Capture the cell that displays the provided text and extract its [X, Y] central coordinate. 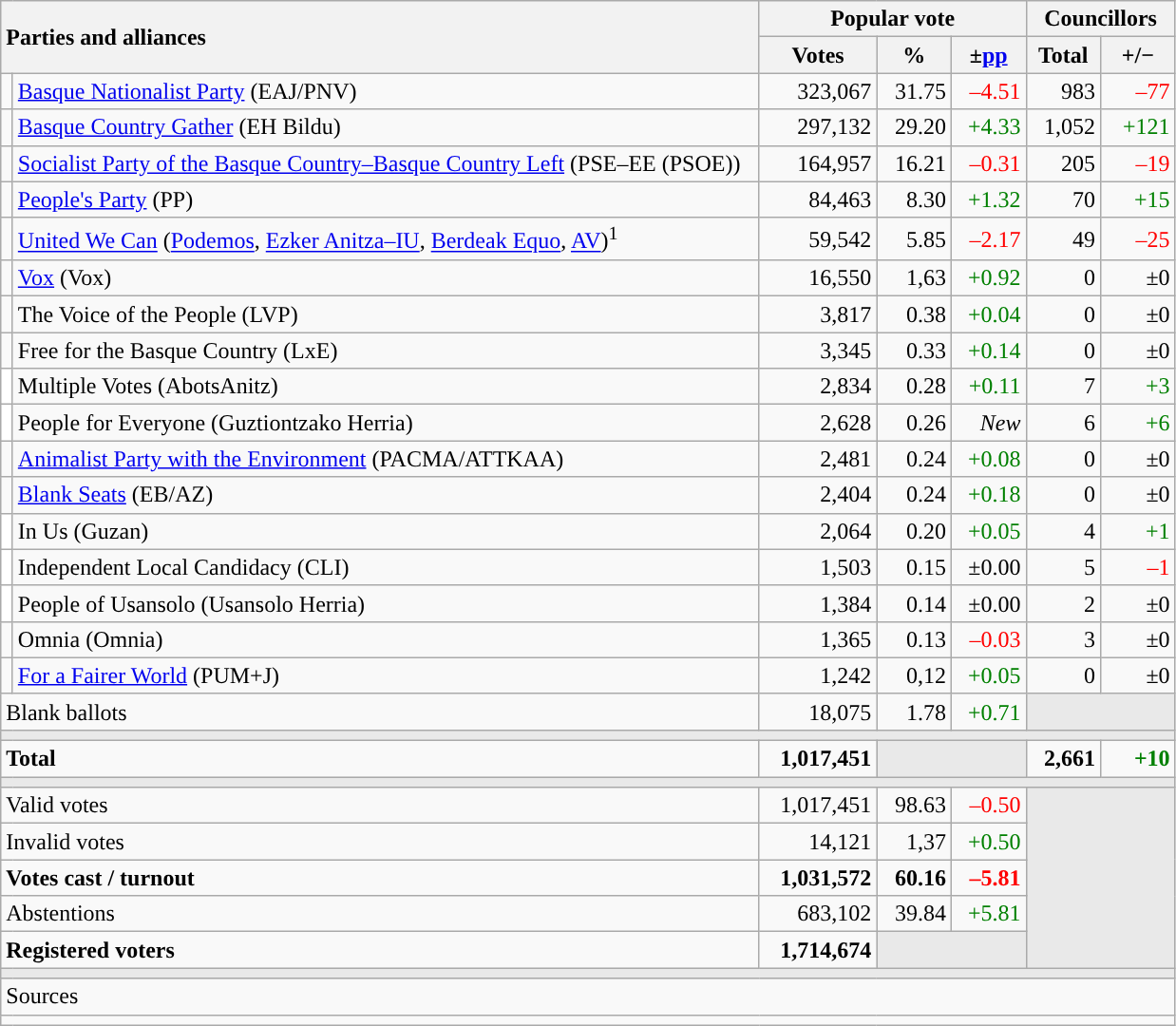
–77 [1138, 91]
31.75 [914, 91]
39.84 [914, 914]
–25 [1138, 239]
Basque Country Gather (EH Bildu) [386, 127]
59,542 [818, 239]
18,075 [818, 712]
People of Usansolo (Usansolo Herria) [386, 603]
–0.03 [988, 639]
1,052 [1064, 127]
Socialist Party of the Basque Country–Basque Country Left (PSE–EE (PSOE)) [386, 163]
0.28 [914, 387]
+3 [1138, 387]
323,067 [818, 91]
People for Everyone (Guztiontzako Herria) [386, 423]
1,63 [914, 278]
2,404 [818, 495]
0.38 [914, 314]
3 [1064, 639]
2 [1064, 603]
297,132 [818, 127]
16,550 [818, 278]
Free for the Basque Country (LxE) [386, 351]
2,481 [818, 459]
The Voice of the People (LVP) [386, 314]
Popular vote [893, 19]
7 [1064, 387]
+15 [1138, 199]
1.78 [914, 712]
+4.33 [988, 127]
United We Can (Podemos, Ezker Anitza–IU, Berdeak Equo, AV)1 [386, 239]
For a Fairer World (PUM+J) [386, 675]
Animalist Party with the Environment (PACMA/ATTKAA) [386, 459]
+6 [1138, 423]
0.20 [914, 531]
People's Party (PP) [386, 199]
+0.04 [988, 314]
5 [1064, 567]
–1 [1138, 567]
164,957 [818, 163]
2,834 [818, 387]
5.85 [914, 239]
Abstentions [380, 914]
2,661 [1064, 759]
Vox (Vox) [386, 278]
–2.17 [988, 239]
+1.32 [988, 199]
84,463 [818, 199]
70 [1064, 199]
Blank Seats (EB/AZ) [386, 495]
Valid votes [380, 806]
New [988, 423]
Basque Nationalist Party (EAJ/PNV) [386, 91]
+0.71 [988, 712]
Councillors [1100, 19]
983 [1064, 91]
29.20 [914, 127]
Invalid votes [380, 842]
2,064 [818, 531]
Sources [588, 997]
0,12 [914, 675]
98.63 [914, 806]
–4.51 [988, 91]
49 [1064, 239]
1,714,674 [818, 950]
+5.81 [988, 914]
–0.31 [988, 163]
0.26 [914, 423]
+0.50 [988, 842]
60.16 [914, 878]
205 [1064, 163]
±pp [988, 55]
+121 [1138, 127]
Omnia (Omnia) [386, 639]
Independent Local Candidacy (CLI) [386, 567]
0.15 [914, 567]
+0.14 [988, 351]
Blank ballots [380, 712]
8.30 [914, 199]
1,242 [818, 675]
+1 [1138, 531]
6 [1064, 423]
1,384 [818, 603]
1,503 [818, 567]
–5.81 [988, 878]
In Us (Guzan) [386, 531]
+/− [1138, 55]
683,102 [818, 914]
4 [1064, 531]
3,817 [818, 314]
1,37 [914, 842]
1,031,572 [818, 878]
Votes [818, 55]
+0.18 [988, 495]
Votes cast / turnout [380, 878]
0.13 [914, 639]
Multiple Votes (AbotsAnitz) [386, 387]
+10 [1138, 759]
–0.50 [988, 806]
1,365 [818, 639]
3,345 [818, 351]
0.33 [914, 351]
+0.08 [988, 459]
0.14 [914, 603]
16.21 [914, 163]
Registered voters [380, 950]
14,121 [818, 842]
Parties and alliances [380, 37]
–19 [1138, 163]
+0.92 [988, 278]
2,628 [818, 423]
+0.11 [988, 387]
% [914, 55]
